Locate the cell with the specified text and output its [X, Y] center coordinate. 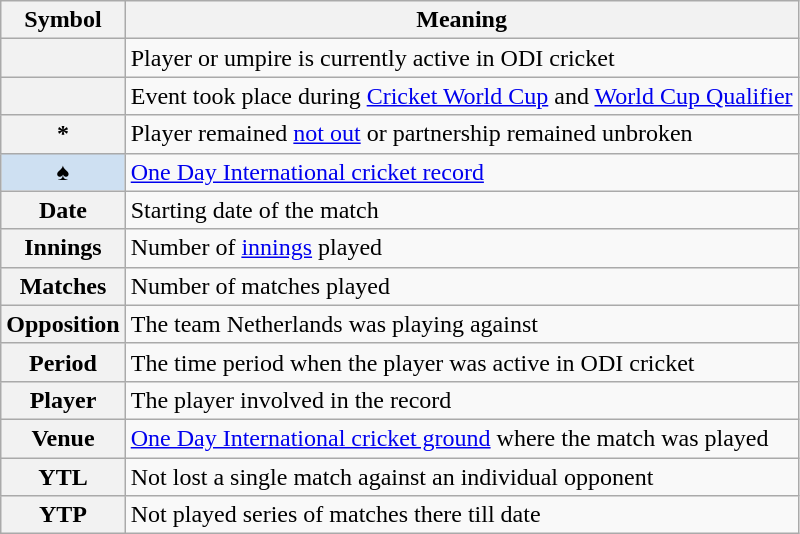
Opposition [63, 324]
♠ [63, 172]
Venue [63, 438]
Player remained not out or partnership remained unbroken [462, 134]
One Day International cricket ground where the match was played [462, 438]
Number of matches played [462, 286]
Number of innings played [462, 248]
The team Netherlands was playing against [462, 324]
YTP [63, 515]
One Day International cricket record [462, 172]
Innings [63, 248]
Not lost a single match against an individual opponent [462, 477]
Starting date of the match [462, 210]
Date [63, 210]
Symbol [63, 20]
Matches [63, 286]
The player involved in the record [462, 400]
Period [63, 362]
* [63, 134]
Event took place during Cricket World Cup and World Cup Qualifier [462, 96]
YTL [63, 477]
The time period when the player was active in ODI cricket [462, 362]
Not played series of matches there till date [462, 515]
Player [63, 400]
Player or umpire is currently active in ODI cricket [462, 58]
Meaning [462, 20]
